Capture the cell that displays the provided text and extract its [x, y] central coordinate. 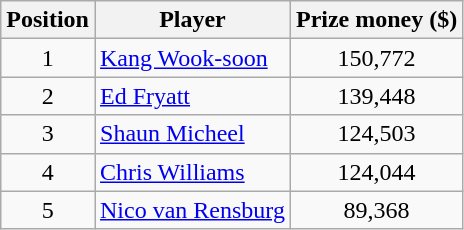
5 [48, 210]
3 [48, 134]
150,772 [376, 58]
124,044 [376, 172]
4 [48, 172]
Player [192, 20]
Shaun Micheel [192, 134]
Nico van Rensburg [192, 210]
1 [48, 58]
139,448 [376, 96]
Kang Wook-soon [192, 58]
2 [48, 96]
124,503 [376, 134]
Prize money ($) [376, 20]
89,368 [376, 210]
Position [48, 20]
Chris Williams [192, 172]
Ed Fryatt [192, 96]
